Search for the cell housing the specified text and yield its [x, y] center coordinate. 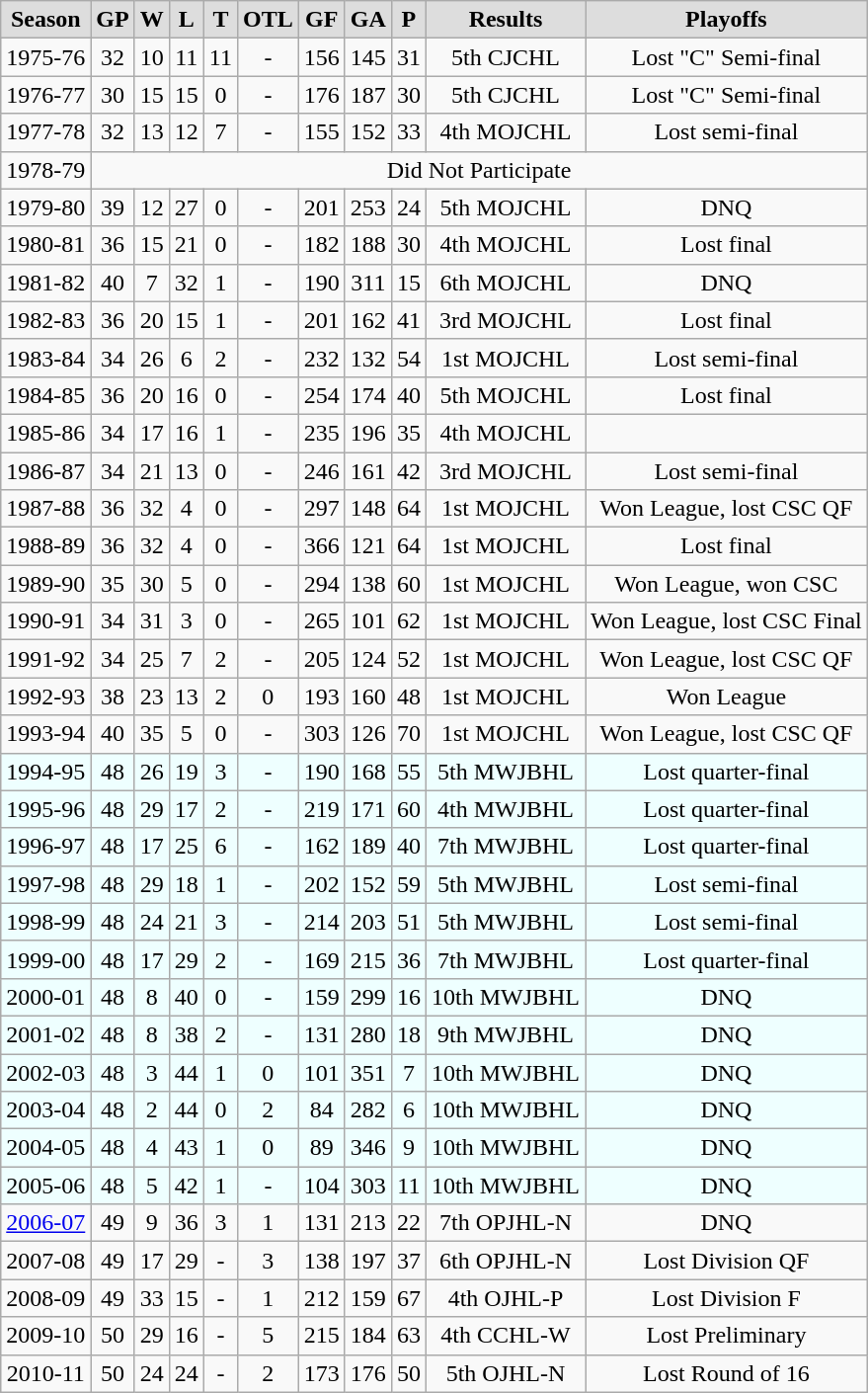
22 [409, 1223]
126 [367, 734]
67 [409, 1298]
311 [367, 283]
297 [322, 509]
121 [367, 546]
265 [322, 621]
9th MWJBHL [506, 1034]
4th CCHL-W [506, 1336]
W [152, 20]
84 [322, 1110]
1999-00 [45, 959]
346 [367, 1148]
37 [409, 1261]
54 [409, 358]
OTL [268, 20]
155 [322, 132]
39 [113, 207]
1986-87 [45, 471]
1978-79 [45, 170]
1991-92 [45, 659]
202 [322, 884]
Lost Division QF [726, 1261]
41 [409, 320]
203 [367, 922]
1992-93 [45, 696]
366 [322, 546]
2007-08 [45, 1261]
Lost Preliminary [726, 1336]
148 [367, 509]
174 [367, 395]
2004-05 [45, 1148]
212 [322, 1298]
Lost Division F [726, 1298]
205 [322, 659]
1996-97 [45, 847]
1977-78 [45, 132]
1993-94 [45, 734]
5th OJHL-N [506, 1373]
27 [186, 207]
70 [409, 734]
246 [322, 471]
1989-90 [45, 584]
168 [367, 772]
299 [367, 997]
T [220, 20]
193 [322, 696]
Lost Round of 16 [726, 1373]
294 [322, 584]
GP [113, 20]
145 [367, 57]
Did Not Participate [479, 170]
171 [367, 809]
L [186, 20]
2010-11 [45, 1373]
280 [367, 1034]
1995-96 [45, 809]
2006-07 [45, 1223]
1987-88 [45, 509]
196 [367, 433]
197 [367, 1261]
63 [409, 1336]
2002-03 [45, 1072]
282 [367, 1110]
1984-85 [45, 395]
187 [367, 95]
Playoffs [726, 20]
1976-77 [45, 95]
62 [409, 621]
1979-80 [45, 207]
1994-95 [45, 772]
156 [322, 57]
1983-84 [45, 358]
2000-01 [45, 997]
2003-04 [45, 1110]
59 [409, 884]
19 [186, 772]
1980-81 [45, 245]
351 [367, 1072]
1990-91 [45, 621]
Results [506, 20]
2005-06 [45, 1186]
52 [409, 659]
184 [367, 1336]
214 [322, 922]
235 [322, 433]
188 [367, 245]
GA [367, 20]
169 [322, 959]
132 [367, 358]
189 [367, 847]
Season [45, 20]
2001-02 [45, 1034]
Won League, won CSC [726, 584]
7th OPJHL-N [506, 1223]
23 [152, 696]
P [409, 20]
253 [367, 207]
6th OPJHL-N [506, 1261]
1985-86 [45, 433]
Won League [726, 696]
219 [322, 809]
1975-76 [45, 57]
89 [322, 1148]
GF [322, 20]
1988-89 [45, 546]
124 [367, 659]
6th MOJCHL [506, 283]
104 [322, 1186]
232 [322, 358]
160 [367, 696]
254 [322, 395]
55 [409, 772]
1981-82 [45, 283]
4th OJHL-P [506, 1298]
51 [409, 922]
1997-98 [45, 884]
173 [322, 1373]
213 [367, 1223]
1982-83 [45, 320]
1998-99 [45, 922]
2009-10 [45, 1336]
182 [322, 245]
4th MWJBHL [506, 809]
2008-09 [45, 1298]
43 [186, 1148]
10 [152, 57]
161 [367, 471]
Won League, lost CSC Final [726, 621]
